From the cell containing the given text, extract its center point as [X, Y] coordinate. 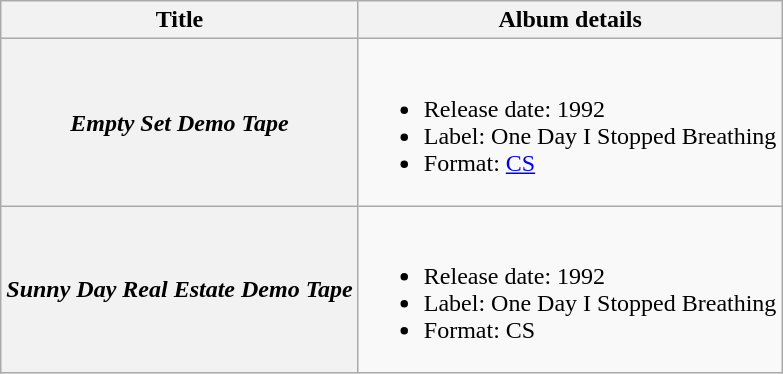
Album details [570, 20]
Sunny Day Real Estate Demo Tape [180, 290]
Empty Set Demo Tape [180, 122]
Title [180, 20]
